For the text-containing cell, return its midpoint in [X, Y] coordinate format. 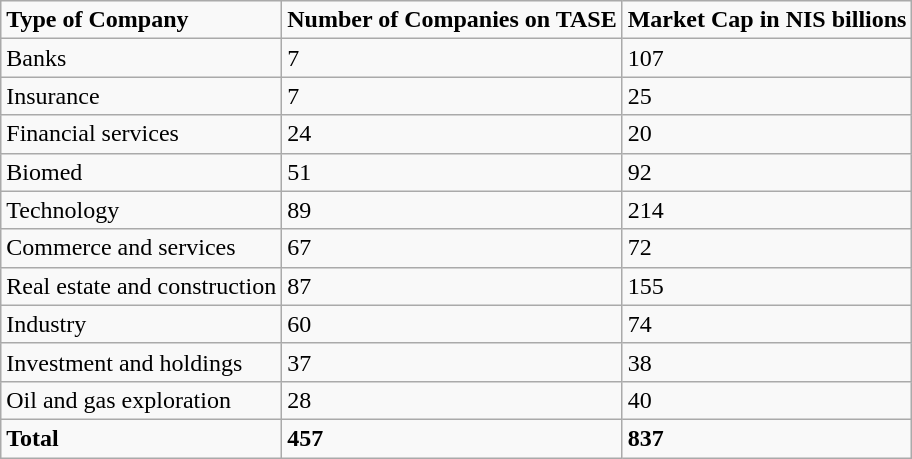
Number of Companies on TASE [452, 20]
Oil and gas exploration [142, 400]
Technology [142, 210]
25 [767, 96]
155 [767, 286]
Biomed [142, 172]
60 [452, 324]
214 [767, 210]
Type of Company [142, 20]
Insurance [142, 96]
51 [452, 172]
Total [142, 438]
107 [767, 58]
20 [767, 134]
89 [452, 210]
Real estate and construction [142, 286]
Market Cap in NIS billions [767, 20]
87 [452, 286]
Industry [142, 324]
38 [767, 362]
92 [767, 172]
40 [767, 400]
24 [452, 134]
Financial services [142, 134]
72 [767, 248]
67 [452, 248]
Banks [142, 58]
37 [452, 362]
457 [452, 438]
Commerce and services [142, 248]
74 [767, 324]
837 [767, 438]
28 [452, 400]
Investment and holdings [142, 362]
